From the cell containing the given text, extract its center point as [X, Y] coordinate. 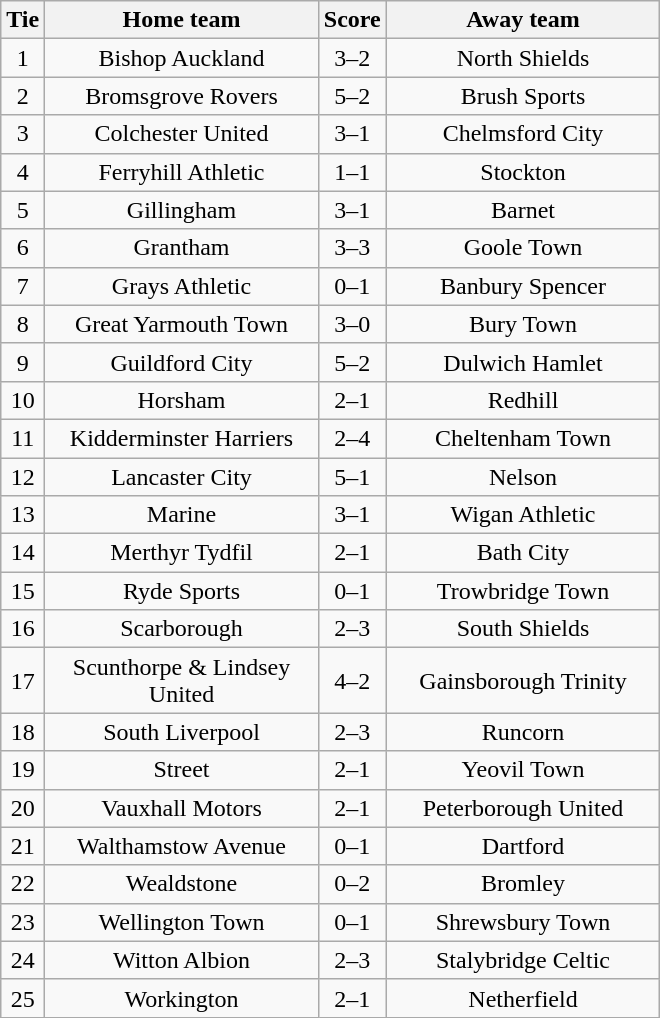
Bromley [523, 884]
11 [23, 438]
Netherfield [523, 998]
Bromsgrove Rovers [182, 96]
Banbury Spencer [523, 286]
Barnet [523, 210]
Scunthorpe & Lindsey United [182, 680]
1–1 [352, 172]
Witton Albion [182, 960]
7 [23, 286]
Ryde Sports [182, 591]
Dulwich Hamlet [523, 362]
Scarborough [182, 629]
Peterborough United [523, 808]
Great Yarmouth Town [182, 324]
Vauxhall Motors [182, 808]
17 [23, 680]
24 [23, 960]
Walthamstow Avenue [182, 846]
Kidderminster Harriers [182, 438]
Grantham [182, 248]
Guildford City [182, 362]
Runcorn [523, 732]
3–2 [352, 58]
Yeovil Town [523, 770]
Dartford [523, 846]
Shrewsbury Town [523, 922]
Stalybridge Celtic [523, 960]
North Shields [523, 58]
3–3 [352, 248]
15 [23, 591]
Redhill [523, 400]
13 [23, 515]
Cheltenham Town [523, 438]
Merthyr Tydfil [182, 553]
Workington [182, 998]
20 [23, 808]
0–2 [352, 884]
Wellington Town [182, 922]
Bury Town [523, 324]
1 [23, 58]
Brush Sports [523, 96]
Grays Athletic [182, 286]
Marine [182, 515]
Nelson [523, 477]
Home team [182, 20]
5–1 [352, 477]
Chelmsford City [523, 134]
9 [23, 362]
Lancaster City [182, 477]
21 [23, 846]
5 [23, 210]
4 [23, 172]
2 [23, 96]
12 [23, 477]
18 [23, 732]
Away team [523, 20]
Trowbridge Town [523, 591]
16 [23, 629]
Bath City [523, 553]
14 [23, 553]
3 [23, 134]
Wealdstone [182, 884]
Goole Town [523, 248]
25 [23, 998]
23 [23, 922]
Score [352, 20]
South Liverpool [182, 732]
Ferryhill Athletic [182, 172]
Street [182, 770]
Horsham [182, 400]
19 [23, 770]
2–4 [352, 438]
Bishop Auckland [182, 58]
3–0 [352, 324]
Gillingham [182, 210]
Wigan Athletic [523, 515]
4–2 [352, 680]
8 [23, 324]
South Shields [523, 629]
Stockton [523, 172]
6 [23, 248]
Gainsborough Trinity [523, 680]
Colchester United [182, 134]
10 [23, 400]
Tie [23, 20]
22 [23, 884]
